Identify which cell holds the provided text, then report its [X, Y] central coordinate. 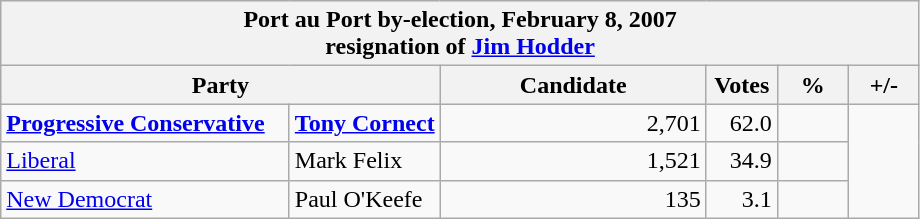
Tony Cornect [364, 123]
3.1 [742, 199]
Party [220, 85]
2,701 [573, 123]
Liberal [146, 161]
% [812, 85]
34.9 [742, 161]
Candidate [573, 85]
+/- [884, 85]
Paul O'Keefe [364, 199]
135 [573, 199]
Port au Port by-election, February 8, 2007resignation of Jim Hodder [460, 34]
Votes [742, 85]
62.0 [742, 123]
Mark Felix [364, 161]
Progressive Conservative [146, 123]
1,521 [573, 161]
New Democrat [146, 199]
